Capture the cell that displays the provided text and extract its [X, Y] central coordinate. 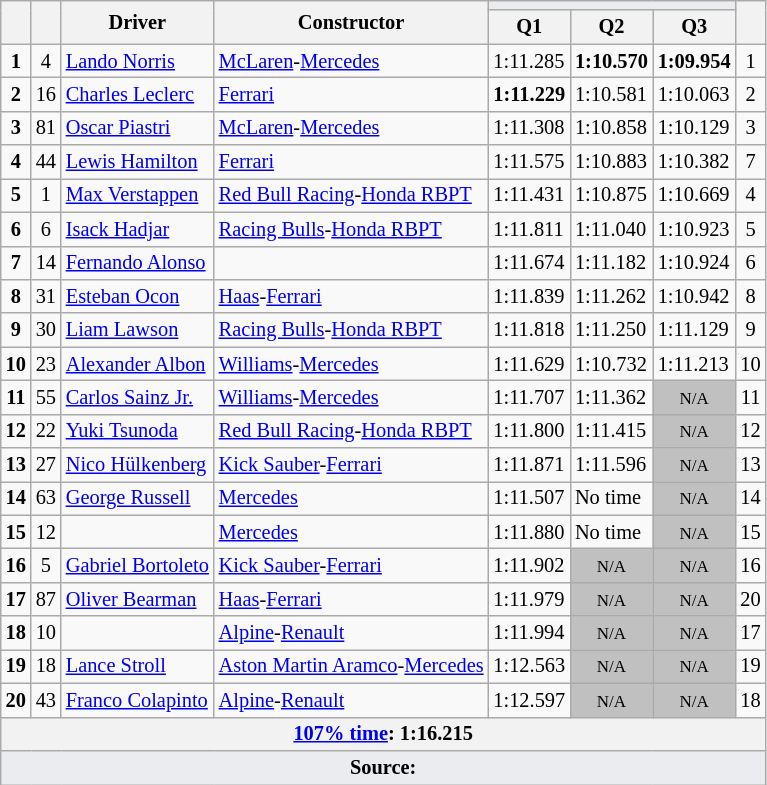
22 [46, 431]
31 [46, 296]
Lance Stroll [138, 666]
Source: [384, 767]
Lando Norris [138, 61]
1:11.839 [529, 296]
1:10.942 [694, 296]
Carlos Sainz Jr. [138, 397]
Liam Lawson [138, 330]
Alexander Albon [138, 364]
1:11.800 [529, 431]
1:10.063 [694, 94]
1:11.707 [529, 397]
Constructor [352, 22]
1:10.858 [612, 128]
1:11.415 [612, 431]
Franco Colapinto [138, 700]
1:12.597 [529, 700]
1:11.362 [612, 397]
23 [46, 364]
1:11.880 [529, 532]
107% time: 1:16.215 [384, 734]
George Russell [138, 498]
1:11.229 [529, 94]
1:10.732 [612, 364]
Lewis Hamilton [138, 162]
Esteban Ocon [138, 296]
Oscar Piastri [138, 128]
Nico Hülkenberg [138, 465]
Q3 [694, 27]
1:11.129 [694, 330]
Aston Martin Aramco-Mercedes [352, 666]
1:10.129 [694, 128]
44 [46, 162]
1:11.994 [529, 633]
1:11.507 [529, 498]
1:10.924 [694, 263]
1:11.431 [529, 195]
1:11.818 [529, 330]
1:11.674 [529, 263]
1:11.308 [529, 128]
1:11.629 [529, 364]
1:10.669 [694, 195]
Isack Hadjar [138, 229]
55 [46, 397]
1:11.871 [529, 465]
Charles Leclerc [138, 94]
1:10.883 [612, 162]
1:11.811 [529, 229]
Yuki Tsunoda [138, 431]
1:10.382 [694, 162]
63 [46, 498]
30 [46, 330]
1:11.979 [529, 599]
Driver [138, 22]
1:10.581 [612, 94]
1:10.875 [612, 195]
Max Verstappen [138, 195]
1:11.262 [612, 296]
1:10.923 [694, 229]
1:11.575 [529, 162]
43 [46, 700]
1:11.250 [612, 330]
1:11.182 [612, 263]
81 [46, 128]
1:09.954 [694, 61]
1:10.570 [612, 61]
Oliver Bearman [138, 599]
87 [46, 599]
1:11.213 [694, 364]
27 [46, 465]
1:11.040 [612, 229]
1:12.563 [529, 666]
1:11.596 [612, 465]
Fernando Alonso [138, 263]
Q1 [529, 27]
Gabriel Bortoleto [138, 565]
1:11.902 [529, 565]
Q2 [612, 27]
1:11.285 [529, 61]
